Return [X, Y] of the center of cell containing provided text 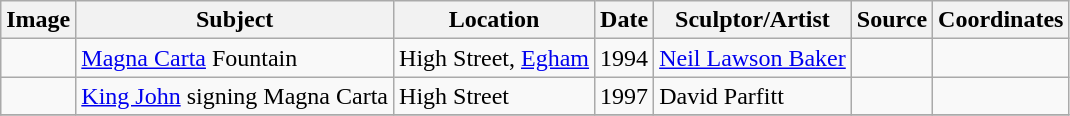
Magna Carta Fountain [235, 58]
David Parfitt [753, 96]
Image [38, 20]
Source [892, 20]
1997 [624, 96]
Subject [235, 20]
High Street [494, 96]
Sculptor/Artist [753, 20]
Location [494, 20]
King John signing Magna Carta [235, 96]
Neil Lawson Baker [753, 58]
Date [624, 20]
1994 [624, 58]
High Street, Egham [494, 58]
Coordinates [1001, 20]
